Search for the cell housing the specified text and yield its (x, y) center coordinate. 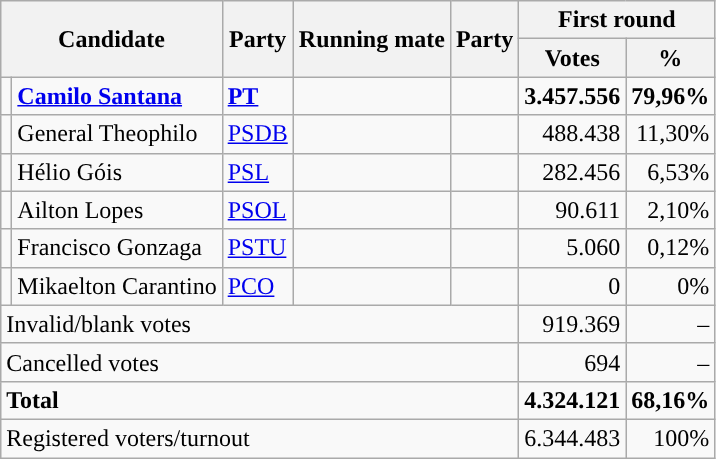
Mikaelton Carantino (117, 286)
488.438 (572, 134)
PT (258, 96)
Running mate (372, 39)
Candidate (112, 39)
6,53% (670, 172)
PCO (258, 286)
Votes (572, 58)
0 (572, 286)
919.369 (572, 324)
2,10% (670, 210)
79,96% (670, 96)
90.611 (572, 210)
6.344.483 (572, 438)
Invalid/blank votes (260, 324)
3.457.556 (572, 96)
PSTU (258, 248)
0% (670, 286)
Hélio Góis (117, 172)
5.060 (572, 248)
Cancelled votes (260, 362)
4.324.121 (572, 400)
Total (260, 400)
Camilo Santana (117, 96)
First round (617, 20)
282.456 (572, 172)
General Theophilo (117, 134)
Francisco Gonzaga (117, 248)
PSOL (258, 210)
694 (572, 362)
PSDB (258, 134)
11,30% (670, 134)
% (670, 58)
100% (670, 438)
68,16% (670, 400)
Registered voters/turnout (260, 438)
Ailton Lopes (117, 210)
0,12% (670, 248)
PSL (258, 172)
